Pinpoint the cell where the given text exists, returning its [x, y] midpoint coordinate. 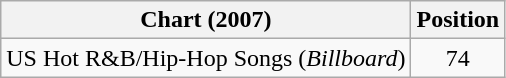
74 [458, 58]
US Hot R&B/Hip-Hop Songs (Billboard) [206, 58]
Chart (2007) [206, 20]
Position [458, 20]
